Find where the given text appears and provide that cell's center as [x, y] coordinate. 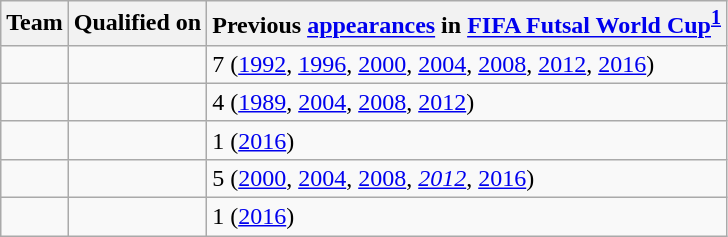
5 (2000, 2004, 2008, 2012, 2016) [467, 178]
4 (1989, 2004, 2008, 2012) [467, 102]
7 (1992, 1996, 2000, 2004, 2008, 2012, 2016) [467, 64]
Qualified on [137, 24]
Previous appearances in FIFA Futsal World Cup1 [467, 24]
Team [35, 24]
